Identify which cell holds the provided text, then report its [X, Y] central coordinate. 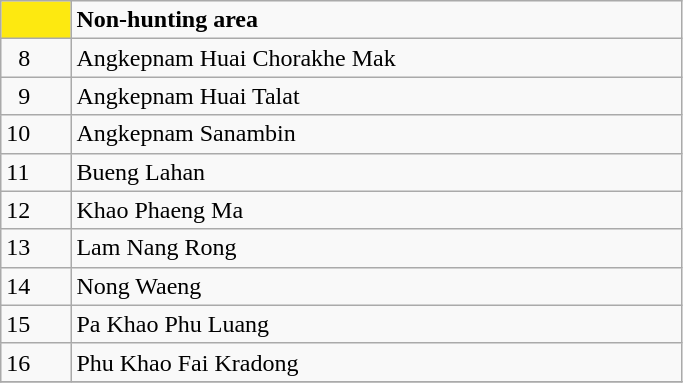
Angkepnam Huai Chorakhe Mak [376, 58]
12 [36, 210]
Phu Khao Fai Kradong [376, 362]
Bueng Lahan [376, 172]
Angkepnam Sanambin [376, 134]
9 [36, 96]
11 [36, 172]
Non-hunting area [376, 20]
14 [36, 286]
Pa Khao Phu Luang [376, 324]
Khao Phaeng Ma [376, 210]
13 [36, 248]
16 [36, 362]
8 [36, 58]
Angkepnam Huai Talat [376, 96]
Lam Nang Rong [376, 248]
15 [36, 324]
Nong Waeng [376, 286]
10 [36, 134]
